Scan for the cell matching the given text and deliver its [x, y] coordinate at center. 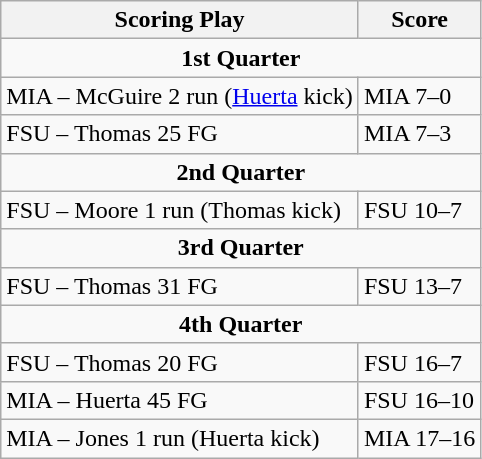
MIA 7–3 [419, 134]
1st Quarter [241, 58]
MIA 7–0 [419, 96]
MIA – Jones 1 run (Huerta kick) [180, 438]
2nd Quarter [241, 172]
MIA – McGuire 2 run (Huerta kick) [180, 96]
FSU 16–10 [419, 400]
FSU – Moore 1 run (Thomas kick) [180, 210]
FSU 16–7 [419, 362]
MIA – Huerta 45 FG [180, 400]
FSU – Thomas 31 FG [180, 286]
Score [419, 20]
Scoring Play [180, 20]
FSU – Thomas 20 FG [180, 362]
MIA 17–16 [419, 438]
FSU 13–7 [419, 286]
3rd Quarter [241, 248]
4th Quarter [241, 324]
FSU 10–7 [419, 210]
FSU – Thomas 25 FG [180, 134]
